Return the (X, Y) coordinate for the center point of the cell that contains the specified text.  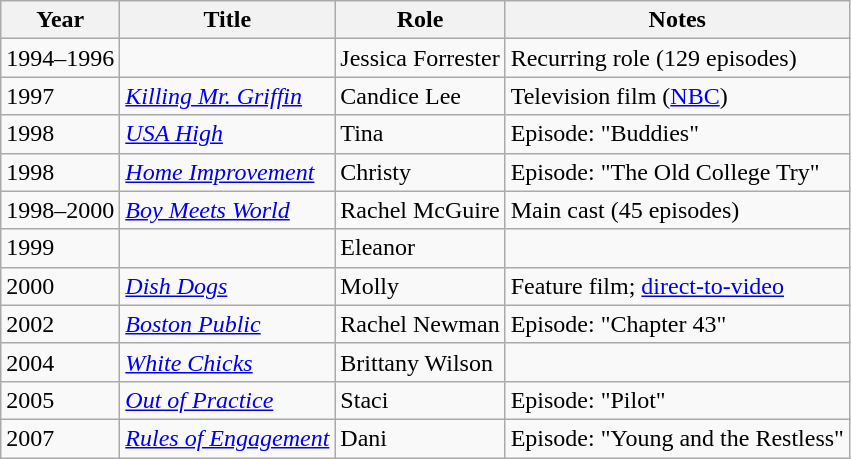
Boy Meets World (228, 210)
Year (60, 20)
1994–1996 (60, 58)
USA High (228, 134)
Dani (420, 438)
White Chicks (228, 362)
Tina (420, 134)
1997 (60, 96)
2005 (60, 400)
Recurring role (129 episodes) (677, 58)
Killing Mr. Griffin (228, 96)
Main cast (45 episodes) (677, 210)
Rachel Newman (420, 324)
2007 (60, 438)
Molly (420, 286)
Candice Lee (420, 96)
Episode: "Pilot" (677, 400)
Staci (420, 400)
2004 (60, 362)
Out of Practice (228, 400)
Television film (NBC) (677, 96)
Eleanor (420, 248)
Home Improvement (228, 172)
Jessica Forrester (420, 58)
Episode: "Chapter 43" (677, 324)
Notes (677, 20)
Rachel McGuire (420, 210)
Dish Dogs (228, 286)
Title (228, 20)
Episode: "Buddies" (677, 134)
Feature film; direct-to-video (677, 286)
1999 (60, 248)
Christy (420, 172)
Episode: "The Old College Try" (677, 172)
Rules of Engagement (228, 438)
1998–2000 (60, 210)
Role (420, 20)
Boston Public (228, 324)
Episode: "Young and the Restless" (677, 438)
2002 (60, 324)
Brittany Wilson (420, 362)
2000 (60, 286)
